Return the [X, Y] coordinate for the center point of the cell that contains the specified text.  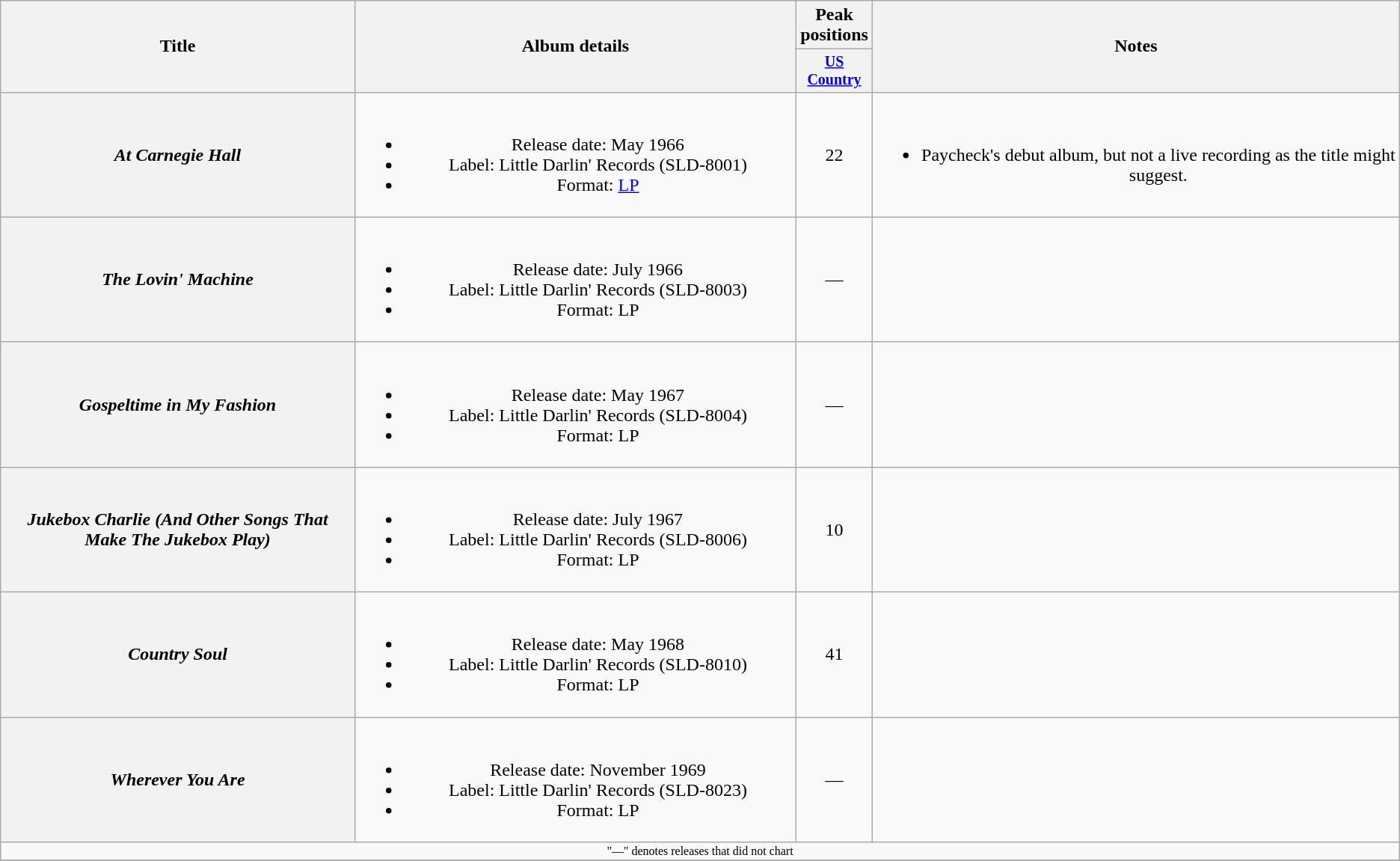
Release date: July 1966Label: Little Darlin' Records (SLD-8003)Format: LP [575, 280]
Title [178, 46]
Country Soul [178, 655]
Release date: November 1969Label: Little Darlin' Records (SLD-8023)Format: LP [575, 779]
Album details [575, 46]
The Lovin' Machine [178, 280]
Peak positions [835, 25]
Release date: May 1968Label: Little Darlin' Records (SLD-8010)Format: LP [575, 655]
At Carnegie Hall [178, 154]
41 [835, 655]
Release date: May 1967Label: Little Darlin' Records (SLD-8004)Format: LP [575, 404]
Paycheck's debut album, but not a live recording as the title might suggest. [1135, 154]
Wherever You Are [178, 779]
Release date: May 1966Label: Little Darlin' Records (SLD-8001)Format: LP [575, 154]
"—" denotes releases that did not chart [700, 851]
US Country [835, 70]
Release date: July 1967Label: Little Darlin' Records (SLD-8006)Format: LP [575, 530]
Gospeltime in My Fashion [178, 404]
Jukebox Charlie (And Other Songs That Make The Jukebox Play) [178, 530]
10 [835, 530]
Notes [1135, 46]
22 [835, 154]
